Extract the [x, y] coordinate from the center of the cell holding the provided text.  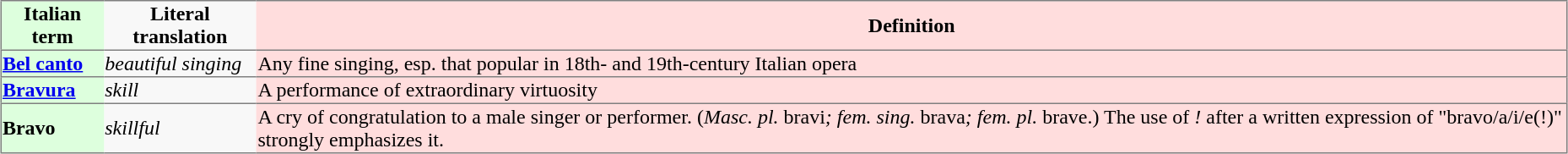
A performance of extraordinary virtuosity [911, 91]
skill [181, 91]
Literal translation [181, 25]
Bel canto [52, 63]
Italian term [52, 25]
beautiful singing [181, 63]
Bravo [52, 128]
skillful [181, 128]
Bravura [52, 91]
Definition [911, 25]
Any fine singing, esp. that popular in 18th- and 19th-century Italian opera [911, 63]
